Provide the (X, Y) coordinate of the cell's center where the given text is located.  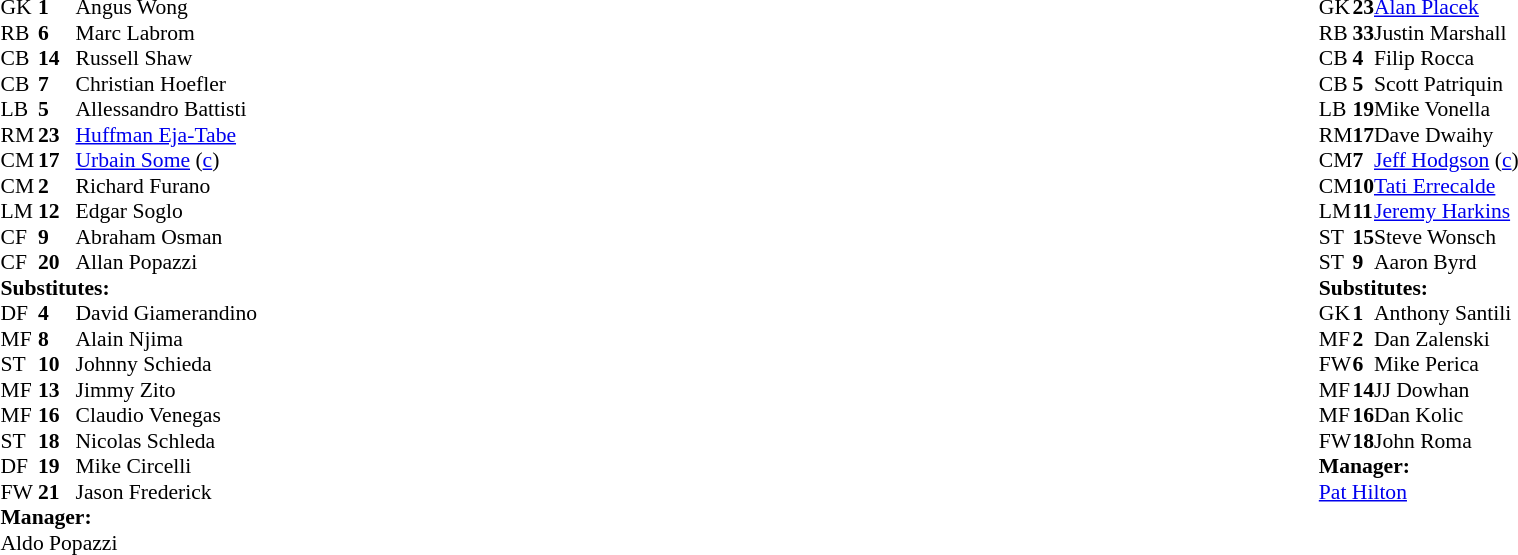
8 (57, 339)
Manager: (128, 517)
33 (1363, 33)
Marc Labrom (167, 33)
Allessandro Battisti (167, 109)
Huffman Eja-Tabe (167, 135)
David Giamerandino (167, 313)
12 (57, 211)
Alain Njima (167, 339)
23 (57, 135)
Edgar Soglo (167, 211)
Richard Furano (167, 186)
Nicolas Schleda (167, 441)
GK (1336, 313)
1 (1363, 313)
11 (1363, 211)
Russell Shaw (167, 59)
Johnny Schieda (167, 365)
Jason Frederick (167, 492)
Substitutes: (128, 288)
Abraham Osman (167, 237)
21 (57, 492)
Mike Circelli (167, 467)
20 (57, 263)
Christian Hoefler (167, 84)
Allan Popazzi (167, 263)
13 (57, 390)
Urbain Some (c) (167, 161)
Claudio Venegas (167, 415)
Jimmy Zito (167, 390)
15 (1363, 237)
